Capture the cell that displays the provided text and extract its (X, Y) central coordinate. 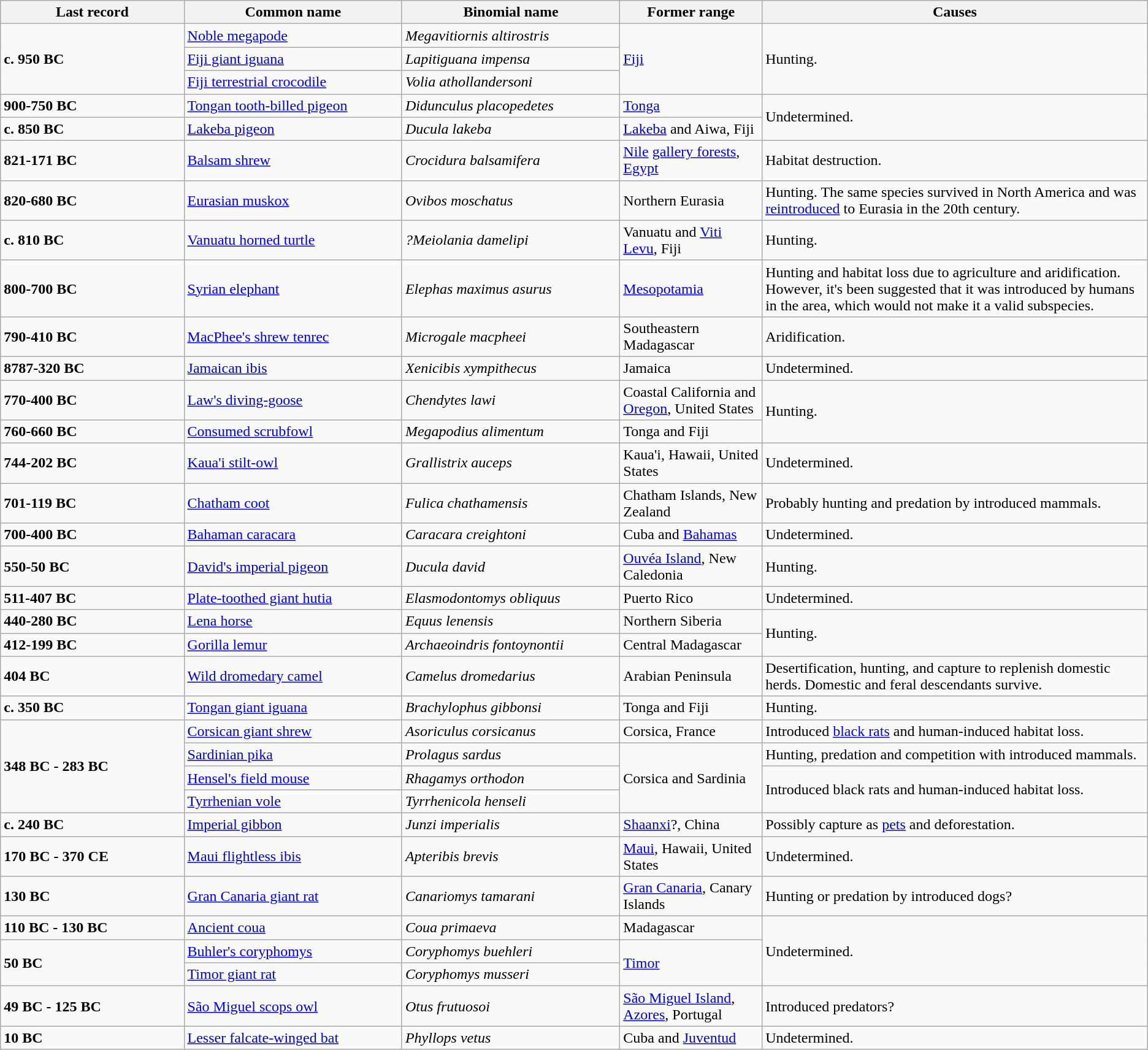
412-199 BC (92, 645)
Brachylophus gibbonsi (510, 708)
David's imperial pigeon (293, 567)
c. 850 BC (92, 129)
Hunting, predation and competition with introduced mammals. (955, 754)
Causes (955, 12)
130 BC (92, 897)
Jamaican ibis (293, 368)
Tongan giant iguana (293, 708)
Canariomys tamarani (510, 897)
Microgale macpheei (510, 336)
821-171 BC (92, 161)
Introduced predators? (955, 1006)
50 BC (92, 963)
Noble megapode (293, 36)
Megavitiornis altirostris (510, 36)
Kaua'i, Hawaii, United States (691, 464)
900-750 BC (92, 105)
Northern Siberia (691, 621)
Wild dromedary camel (293, 676)
Arabian Peninsula (691, 676)
Balsam shrew (293, 161)
Probably hunting and predation by introduced mammals. (955, 503)
c. 240 BC (92, 824)
Common name (293, 12)
Maui flightless ibis (293, 856)
Equus lenensis (510, 621)
Fiji (691, 59)
Didunculus placopedetes (510, 105)
Mesopotamia (691, 288)
c. 350 BC (92, 708)
Sardinian pika (293, 754)
701-119 BC (92, 503)
404 BC (92, 676)
8787-320 BC (92, 368)
Plate-toothed giant hutia (293, 598)
Gran Canaria, Canary Islands (691, 897)
820-680 BC (92, 200)
Cuba and Juventud (691, 1038)
Coua primaeva (510, 928)
Hensel's field mouse (293, 778)
Ouvéa Island, New Caledonia (691, 567)
Lakeba and Aiwa, Fiji (691, 129)
770-400 BC (92, 400)
MacPhee's shrew tenrec (293, 336)
Coastal California and Oregon, United States (691, 400)
10 BC (92, 1038)
760-660 BC (92, 432)
Xenicibis xympithecus (510, 368)
Ducula lakeba (510, 129)
Northern Eurasia (691, 200)
Otus frutuosoi (510, 1006)
Hunting. The same species survived in North America and was reintroduced to Eurasia in the 20th century. (955, 200)
?Meiolania damelipi (510, 240)
348 BC - 283 BC (92, 766)
Eurasian muskox (293, 200)
Coryphomys musseri (510, 975)
744-202 BC (92, 464)
Aridification. (955, 336)
Maui, Hawaii, United States (691, 856)
Gran Canaria giant rat (293, 897)
São Miguel scops owl (293, 1006)
550-50 BC (92, 567)
Imperial gibbon (293, 824)
Prolagus sardus (510, 754)
São Miguel Island, Azores, Portugal (691, 1006)
Elephas maximus asurus (510, 288)
Tyrrhenicola henseli (510, 801)
Law's diving-goose (293, 400)
c. 950 BC (92, 59)
Vanuatu horned turtle (293, 240)
Corsica and Sardinia (691, 778)
Chendytes lawi (510, 400)
Corsica, France (691, 731)
Shaanxi?, China (691, 824)
Megapodius alimentum (510, 432)
Lakeba pigeon (293, 129)
Southeastern Madagascar (691, 336)
Tyrrhenian vole (293, 801)
Last record (92, 12)
c. 810 BC (92, 240)
Volia athollandersoni (510, 82)
Lapitiguana impensa (510, 59)
Consumed scrubfowl (293, 432)
511-407 BC (92, 598)
Jamaica (691, 368)
Fiji terrestrial crocodile (293, 82)
Archaeoindris fontoynontii (510, 645)
Camelus dromedarius (510, 676)
Lesser falcate-winged bat (293, 1038)
Corsican giant shrew (293, 731)
Buhler's coryphomys (293, 951)
Apteribis brevis (510, 856)
Former range (691, 12)
49 BC - 125 BC (92, 1006)
Timor (691, 963)
Fulica chathamensis (510, 503)
Madagascar (691, 928)
Tongan tooth-billed pigeon (293, 105)
Gorilla lemur (293, 645)
Fiji giant iguana (293, 59)
170 BC - 370 CE (92, 856)
Tonga (691, 105)
Vanuatu and Viti Levu, Fiji (691, 240)
Desertification, hunting, and capture to replenish domestic herds. Domestic and feral descendants survive. (955, 676)
Elasmodontomys obliquus (510, 598)
Chatham Islands, New Zealand (691, 503)
Puerto Rico (691, 598)
Junzi imperialis (510, 824)
Bahaman caracara (293, 535)
Crocidura balsamifera (510, 161)
Rhagamys orthodon (510, 778)
Possibly capture as pets and deforestation. (955, 824)
Syrian elephant (293, 288)
Timor giant rat (293, 975)
700-400 BC (92, 535)
Lena horse (293, 621)
Hunting or predation by introduced dogs? (955, 897)
Central Madagascar (691, 645)
Cuba and Bahamas (691, 535)
Ancient coua (293, 928)
Caracara creightoni (510, 535)
Nile gallery forests, Egypt (691, 161)
Asoriculus corsicanus (510, 731)
Ovibos moschatus (510, 200)
Coryphomys buehleri (510, 951)
110 BC - 130 BC (92, 928)
Ducula david (510, 567)
790-410 BC (92, 336)
Kaua'i stilt-owl (293, 464)
800-700 BC (92, 288)
Grallistrix auceps (510, 464)
440-280 BC (92, 621)
Habitat destruction. (955, 161)
Phyllops vetus (510, 1038)
Chatham coot (293, 503)
Binomial name (510, 12)
